Return [X, Y] of the center of cell containing provided text 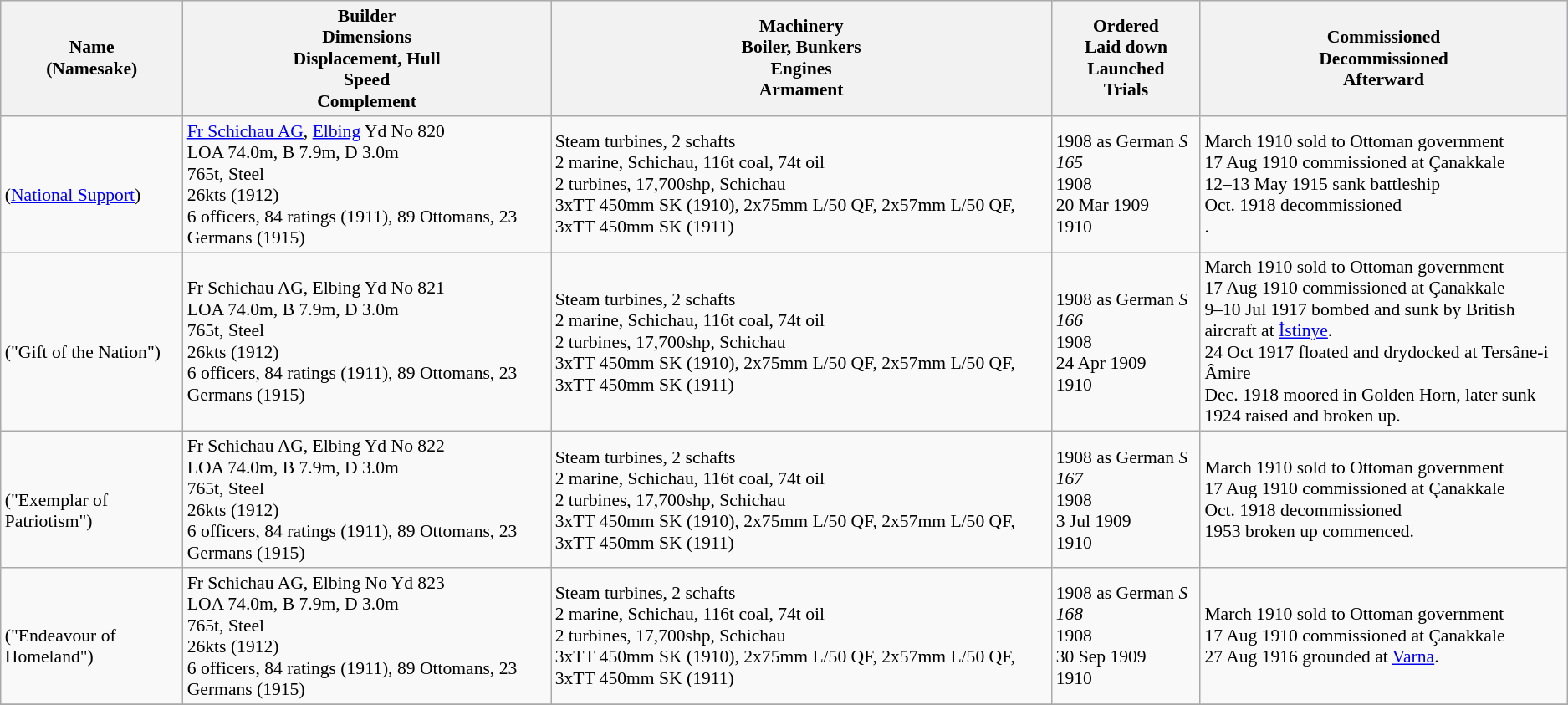
1908 as German S 165190820 Mar 19091910 [1126, 184]
("Endeavour of Homeland") [92, 636]
Fr Schichau AG, Elbing No Yd 823LOA 74.0m, B 7.9m, D 3.0m765t, Steel26kts (1912)6 officers, 84 ratings (1911), 89 Ottomans, 23 Germans (1915) [367, 636]
("Gift of the Nation") [92, 342]
March 1910 sold to Ottoman government17 Aug 1910 commissioned at Çanakkale27 Aug 1916 grounded at Varna. [1383, 636]
March 1910 sold to Ottoman government17 Aug 1910 commissioned at ÇanakkaleOct. 1918 decommissioned1953 broken up commenced. [1383, 500]
OrderedLaid downLaunchedTrials [1126, 59]
CommissionedDecommissionedAfterward [1383, 59]
BuilderDimensionsDisplacement, HullSpeedComplement [367, 59]
Fr Schichau AG, Elbing Yd No 821LOA 74.0m, B 7.9m, D 3.0m765t, Steel26kts (1912)6 officers, 84 ratings (1911), 89 Ottomans, 23 Germans (1915) [367, 342]
("Exemplar of Patriotism") [92, 500]
MachineryBoiler, BunkersEnginesArmament [801, 59]
Fr Schichau AG, Elbing Yd No 820LOA 74.0m, B 7.9m, D 3.0m765t, Steel26kts (1912)6 officers, 84 ratings (1911), 89 Ottomans, 23 Germans (1915) [367, 184]
Name(Namesake) [92, 59]
Fr Schichau AG, Elbing Yd No 822LOA 74.0m, B 7.9m, D 3.0m765t, Steel26kts (1912)6 officers, 84 ratings (1911), 89 Ottomans, 23 Germans (1915) [367, 500]
1908 as German S 168190830 Sep 19091910 [1126, 636]
March 1910 sold to Ottoman government17 Aug 1910 commissioned at Çanakkale12–13 May 1915 sank battleship Oct. 1918 decommissioned. [1383, 184]
1908 as German S 16719083 Jul 19091910 [1126, 500]
1908 as German S 166190824 Apr 19091910 [1126, 342]
(National Support) [92, 184]
